Extract the (X, Y) coordinate from the center of the cell holding the provided text.  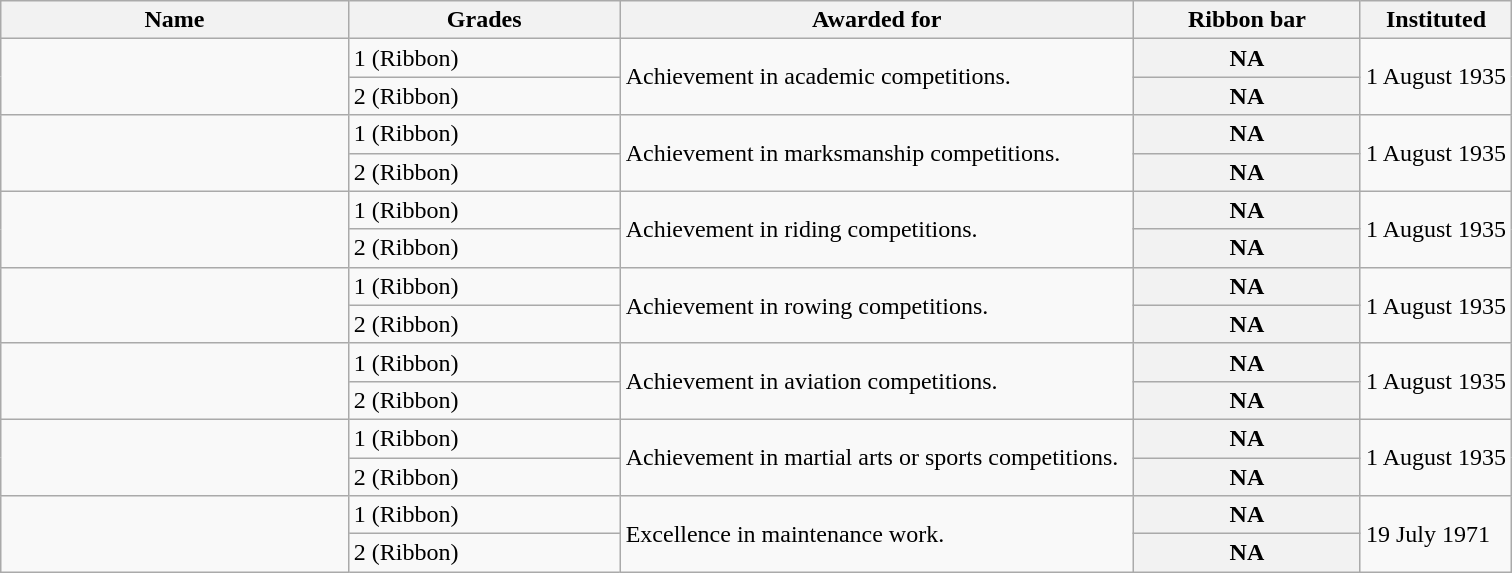
Name (174, 20)
Achievement in academic competitions. (876, 77)
Achievement in marksmanship competitions. (876, 153)
Achievement in rowing competitions. (876, 305)
Excellence in maintenance work. (876, 534)
Ribbon bar (1246, 20)
Instituted (1436, 20)
Achievement in aviation competitions. (876, 381)
Awarded for (876, 20)
Achievement in riding competitions. (876, 229)
Grades (484, 20)
Achievement in martial arts or sports competitions. (876, 457)
19 July 1971 (1436, 534)
